Return the (X, Y) coordinate for the center point of the cell that contains the specified text.  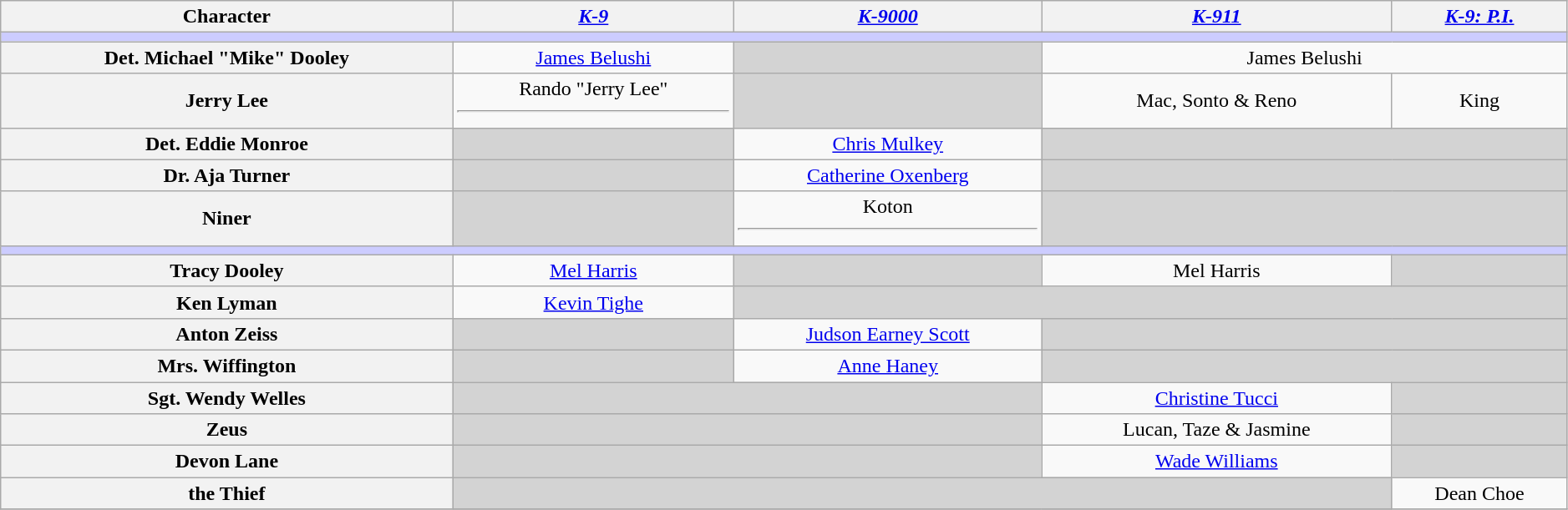
King (1480, 100)
Wade Williams (1216, 462)
Jerry Lee (227, 100)
Judson Earney Scott (888, 334)
Niner (227, 219)
the Thief (227, 493)
Mrs. Wiffington (227, 366)
Rando "Jerry Lee" (593, 100)
Catherine Oxenberg (888, 175)
Zeus (227, 430)
Tracy Dooley (227, 270)
Christine Tucci (1216, 398)
Chris Mulkey (888, 144)
Character (227, 17)
Dean Choe (1480, 493)
Anne Haney (888, 366)
K-9000 (888, 17)
Dr. Aja Turner (227, 175)
Det. Michael "Mike" Dooley (227, 58)
K-9 (593, 17)
Sgt. Wendy Welles (227, 398)
Devon Lane (227, 462)
Det. Eddie Monroe (227, 144)
K-911 (1216, 17)
Koton (888, 219)
K-9: P.I. (1480, 17)
Kevin Tighe (593, 302)
Anton Zeiss (227, 334)
Ken Lyman (227, 302)
Lucan, Taze & Jasmine (1216, 430)
Mac, Sonto & Reno (1216, 100)
